Output the (X, Y) coordinate of the center of the cell containing the given text.  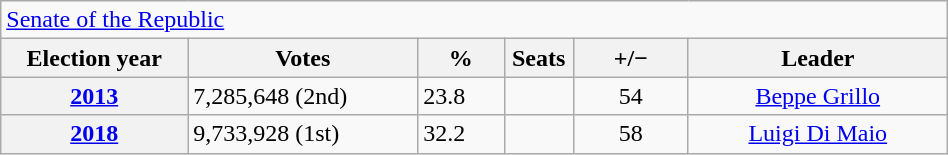
2013 (94, 96)
Seats (538, 58)
Votes (303, 58)
Senate of the Republic (474, 20)
Leader (818, 58)
Beppe Grillo (818, 96)
Luigi Di Maio (818, 134)
7,285,648 (2nd) (303, 96)
2018 (94, 134)
23.8 (461, 96)
54 (630, 96)
9,733,928 (1st) (303, 134)
58 (630, 134)
% (461, 58)
32.2 (461, 134)
Election year (94, 58)
+/− (630, 58)
